For the text-containing cell, return its midpoint in [X, Y] coordinate format. 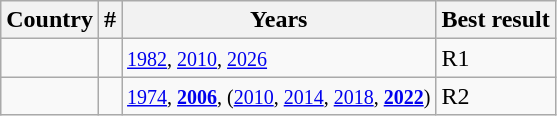
Years [279, 20]
# [110, 20]
R2 [496, 96]
1982, 2010, 2026 [279, 58]
Country [50, 20]
Best result [496, 20]
R1 [496, 58]
1974, 2006, (2010, 2014, 2018, 2022) [279, 96]
